Locate the cell with the specified text and output its [x, y] center coordinate. 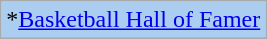
*Basketball Hall of Famer [134, 20]
